Determine the [x, y] coordinate at the center of the cell enclosing the given text.  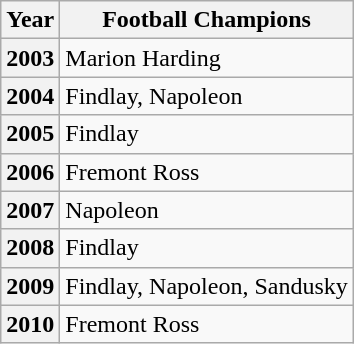
Year [30, 20]
Findlay, Napoleon [206, 96]
Findlay, Napoleon, Sandusky [206, 286]
Football Champions [206, 20]
Napoleon [206, 210]
2003 [30, 58]
2007 [30, 210]
2008 [30, 248]
2005 [30, 134]
2006 [30, 172]
2004 [30, 96]
2009 [30, 286]
Marion Harding [206, 58]
2010 [30, 324]
